Output the (X, Y) coordinate of the center of the cell containing the given text.  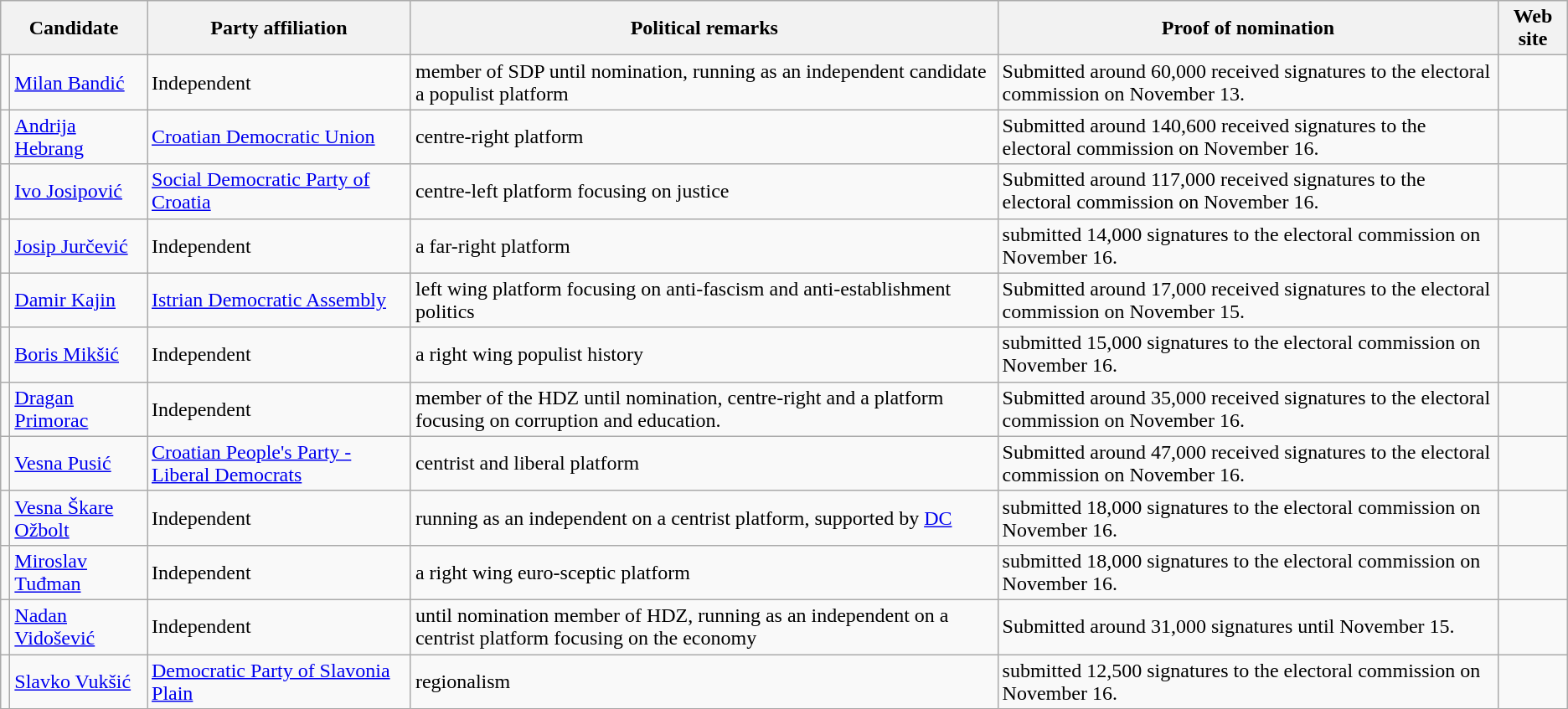
Croatian People's Party - Liberal Democrats (280, 464)
Milan Bandić (79, 82)
running as an independent on a centrist platform, supported by DC (704, 517)
Submitted around 117,000 received signatures to the electoral commission on November 16. (1248, 191)
a right wing populist history (704, 355)
centre-left platform focusing on justice (704, 191)
centre-right platform (704, 137)
until nomination member of HDZ, running as an independent on a centrist platform focusing on the economy (704, 626)
a right wing euro-sceptic platform (704, 573)
Boris Mikšić (79, 355)
Vesna Pusić (79, 464)
Candidate (74, 28)
regionalism (704, 681)
Social Democratic Party of Croatia (280, 191)
Damir Kajin (79, 300)
Submitted around 140,600 received signatures to the electoral commission on November 16. (1248, 137)
Political remarks (704, 28)
Vesna Škare Ožbolt (79, 517)
member of the HDZ until nomination, centre-right and a platform focusing on corruption and education. (704, 408)
Istrian Democratic Assembly (280, 300)
Submitted around 17,000 received signatures to the electoral commission on November 15. (1248, 300)
Josip Jurčević (79, 246)
Proof of nomination (1248, 28)
Dragan Primorac (79, 408)
Ivo Josipović (79, 191)
Web site (1533, 28)
Croatian Democratic Union (280, 137)
submitted 12,500 signatures to the electoral commission on November 16. (1248, 681)
Submitted around 31,000 signatures until November 15. (1248, 626)
a far-right platform (704, 246)
Submitted around 60,000 received signatures to the electoral commission on November 13. (1248, 82)
Party affiliation (280, 28)
Submitted around 35,000 received signatures to the electoral commission on November 16. (1248, 408)
Slavko Vukšić (79, 681)
Nadan Vidošević (79, 626)
centrist and liberal platform (704, 464)
Submitted around 47,000 received signatures to the electoral commission on November 16. (1248, 464)
left wing platform focusing on anti-fascism and anti-establishment politics (704, 300)
Miroslav Tuđman (79, 573)
Democratic Party of Slavonia Plain (280, 681)
submitted 14,000 signatures to the electoral commission on November 16. (1248, 246)
Andrija Hebrang (79, 137)
submitted 15,000 signatures to the electoral commission on November 16. (1248, 355)
member of SDP until nomination, running as an independent candidate a populist platform (704, 82)
